Pinpoint the cell where the given text exists, returning its (x, y) midpoint coordinate. 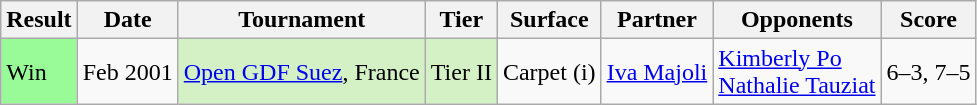
Kimberly Po Nathalie Tauziat (797, 72)
Partner (657, 20)
Open GDF Suez, France (302, 72)
Tier II (461, 72)
Win (39, 72)
Score (928, 20)
Feb 2001 (128, 72)
Iva Majoli (657, 72)
Result (39, 20)
Date (128, 20)
Tier (461, 20)
Surface (549, 20)
Carpet (i) (549, 72)
6–3, 7–5 (928, 72)
Opponents (797, 20)
Tournament (302, 20)
